Determine the (x, y) coordinate at the center of the cell enclosing the given text.  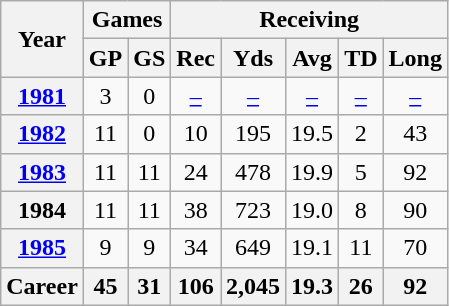
19.0 (312, 210)
Long (415, 58)
1985 (42, 248)
34 (196, 248)
19.9 (312, 172)
3 (105, 96)
GS (150, 58)
Year (42, 39)
Games (126, 20)
2 (361, 134)
723 (252, 210)
26 (361, 286)
70 (415, 248)
1984 (42, 210)
Yds (252, 58)
Avg (312, 58)
Career (42, 286)
38 (196, 210)
10 (196, 134)
GP (105, 58)
Rec (196, 58)
5 (361, 172)
TD (361, 58)
90 (415, 210)
106 (196, 286)
19.3 (312, 286)
45 (105, 286)
8 (361, 210)
43 (415, 134)
1981 (42, 96)
2,045 (252, 286)
1982 (42, 134)
478 (252, 172)
19.1 (312, 248)
Receiving (310, 20)
1983 (42, 172)
19.5 (312, 134)
195 (252, 134)
649 (252, 248)
24 (196, 172)
31 (150, 286)
